Identify which cell holds the provided text, then report its [x, y] central coordinate. 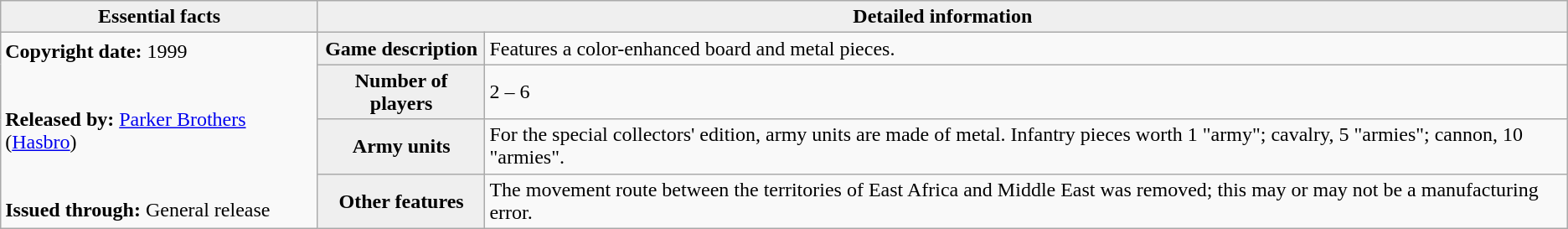
For the special collectors' edition, army units are made of metal. Infantry pieces worth 1 "army"; cavalry, 5 "armies"; cannon, 10 "armies". [1026, 146]
Army units [401, 146]
Number of players [401, 92]
Other features [401, 201]
The movement route between the territories of East Africa and Middle East was removed; this may or may not be a manufacturing error. [1026, 201]
Game description [401, 49]
Copyright date: 1999 Released by: Parker Brothers (Hasbro) Issued through: General release [159, 131]
Essential facts [159, 17]
Detailed information [942, 17]
2 – 6 [1026, 92]
Features a color-enhanced board and metal pieces. [1026, 49]
